Find where the given text appears and provide that cell's center as [X, Y] coordinate. 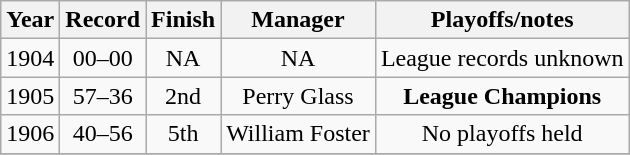
No playoffs held [502, 134]
Finish [184, 20]
Record [103, 20]
5th [184, 134]
1904 [30, 58]
William Foster [298, 134]
Year [30, 20]
00–00 [103, 58]
League records unknown [502, 58]
Playoffs/notes [502, 20]
1906 [30, 134]
Perry Glass [298, 96]
57–36 [103, 96]
40–56 [103, 134]
2nd [184, 96]
League Champions [502, 96]
Manager [298, 20]
1905 [30, 96]
